Detect which cell encompasses the target text, then output its (x, y) center coordinate. 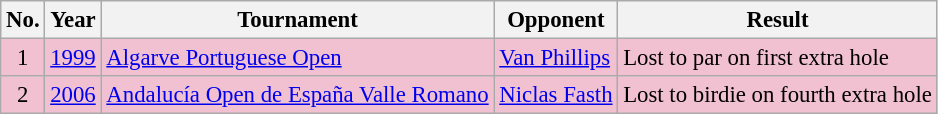
Niclas Fasth (556, 95)
Algarve Portuguese Open (298, 58)
Year (73, 20)
2 (23, 95)
Tournament (298, 20)
Opponent (556, 20)
1999 (73, 58)
Lost to par on first extra hole (778, 58)
Van Phillips (556, 58)
1 (23, 58)
No. (23, 20)
Result (778, 20)
Lost to birdie on fourth extra hole (778, 95)
Andalucía Open de España Valle Romano (298, 95)
2006 (73, 95)
